For the text-containing cell, return its midpoint in (x, y) coordinate format. 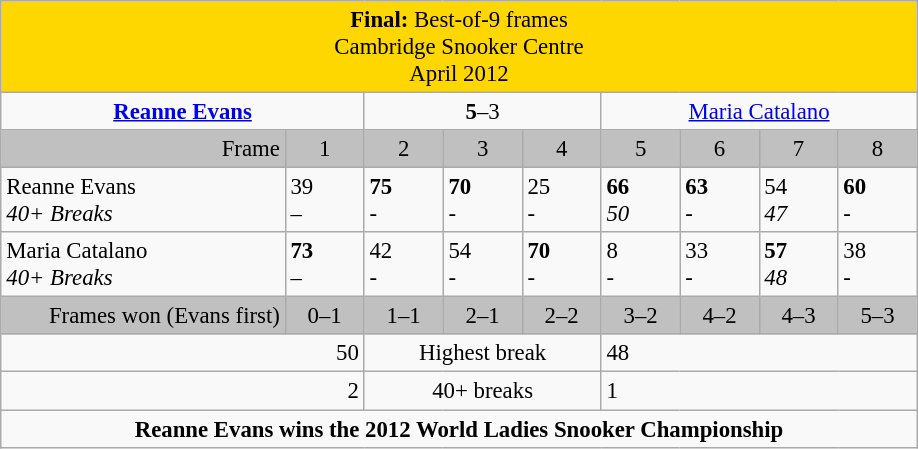
3 (482, 149)
40+ breaks (482, 391)
0–1 (324, 316)
25- (562, 200)
Frame (143, 149)
Frames won (Evans first) (143, 316)
Reanne Evans wins the 2012 World Ladies Snooker Championship (459, 429)
Maria Catalano 40+ Breaks (143, 264)
42- (404, 264)
4–2 (720, 316)
Reanne Evans (182, 112)
5 (640, 149)
Highest break (482, 353)
6 (720, 149)
7 (798, 149)
4 (562, 149)
38- (878, 264)
5748 (798, 264)
54- (482, 264)
48 (759, 353)
2–1 (482, 316)
60- (878, 200)
Maria Catalano (759, 112)
Final: Best-of-9 framesCambridge Snooker CentreApril 2012 (459, 47)
5447 (798, 200)
3–2 (640, 316)
73 – (324, 264)
1–1 (404, 316)
75- (404, 200)
8 (878, 149)
4–3 (798, 316)
2–2 (562, 316)
6650 (640, 200)
50 (182, 353)
8- (640, 264)
Reanne Evans 40+ Breaks (143, 200)
39 – (324, 200)
33- (720, 264)
63- (720, 200)
